Capture the cell that displays the provided text and extract its (x, y) central coordinate. 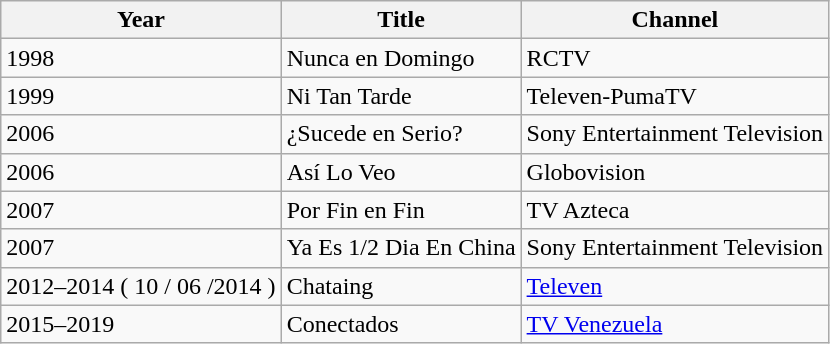
2012–2014 ( 10 / 06 /2014 ) (141, 286)
Así Lo Veo (401, 172)
1998 (141, 58)
Globovision (675, 172)
Conectados (401, 324)
2015–2019 (141, 324)
Ni Tan Tarde (401, 96)
RCTV (675, 58)
TV Azteca (675, 210)
1999 (141, 96)
TV Venezuela (675, 324)
Chataing (401, 286)
Title (401, 20)
Ya Es 1/2 Dia En China (401, 248)
¿Sucede en Serio? (401, 134)
Year (141, 20)
Por Fin en Fin (401, 210)
Nunca en Domingo (401, 58)
Televen (675, 286)
Channel (675, 20)
Televen-PumaTV (675, 96)
